Provide the [X, Y] coordinate of the cell's center where the given text is located.  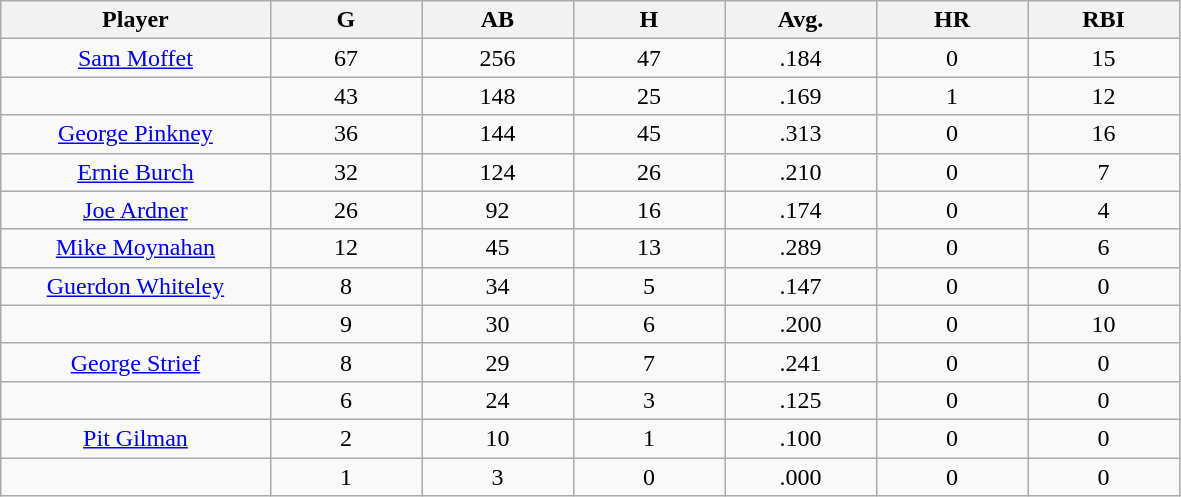
Ernie Burch [136, 172]
.125 [801, 400]
.174 [801, 210]
124 [498, 172]
9 [346, 324]
Mike Moynahan [136, 248]
4 [1104, 210]
34 [498, 286]
29 [498, 362]
.210 [801, 172]
Sam Moffet [136, 58]
67 [346, 58]
.313 [801, 134]
32 [346, 172]
G [346, 20]
George Pinkney [136, 134]
24 [498, 400]
43 [346, 96]
15 [1104, 58]
144 [498, 134]
148 [498, 96]
.100 [801, 438]
HR [952, 20]
H [649, 20]
13 [649, 248]
.169 [801, 96]
.241 [801, 362]
RBI [1104, 20]
30 [498, 324]
Guerdon Whiteley [136, 286]
.289 [801, 248]
256 [498, 58]
Pit Gilman [136, 438]
47 [649, 58]
92 [498, 210]
.184 [801, 58]
36 [346, 134]
AB [498, 20]
2 [346, 438]
Joe Ardner [136, 210]
Player [136, 20]
George Strief [136, 362]
Avg. [801, 20]
5 [649, 286]
.200 [801, 324]
.147 [801, 286]
25 [649, 96]
.000 [801, 477]
